Pinpoint the cell where the given text exists, returning its [x, y] midpoint coordinate. 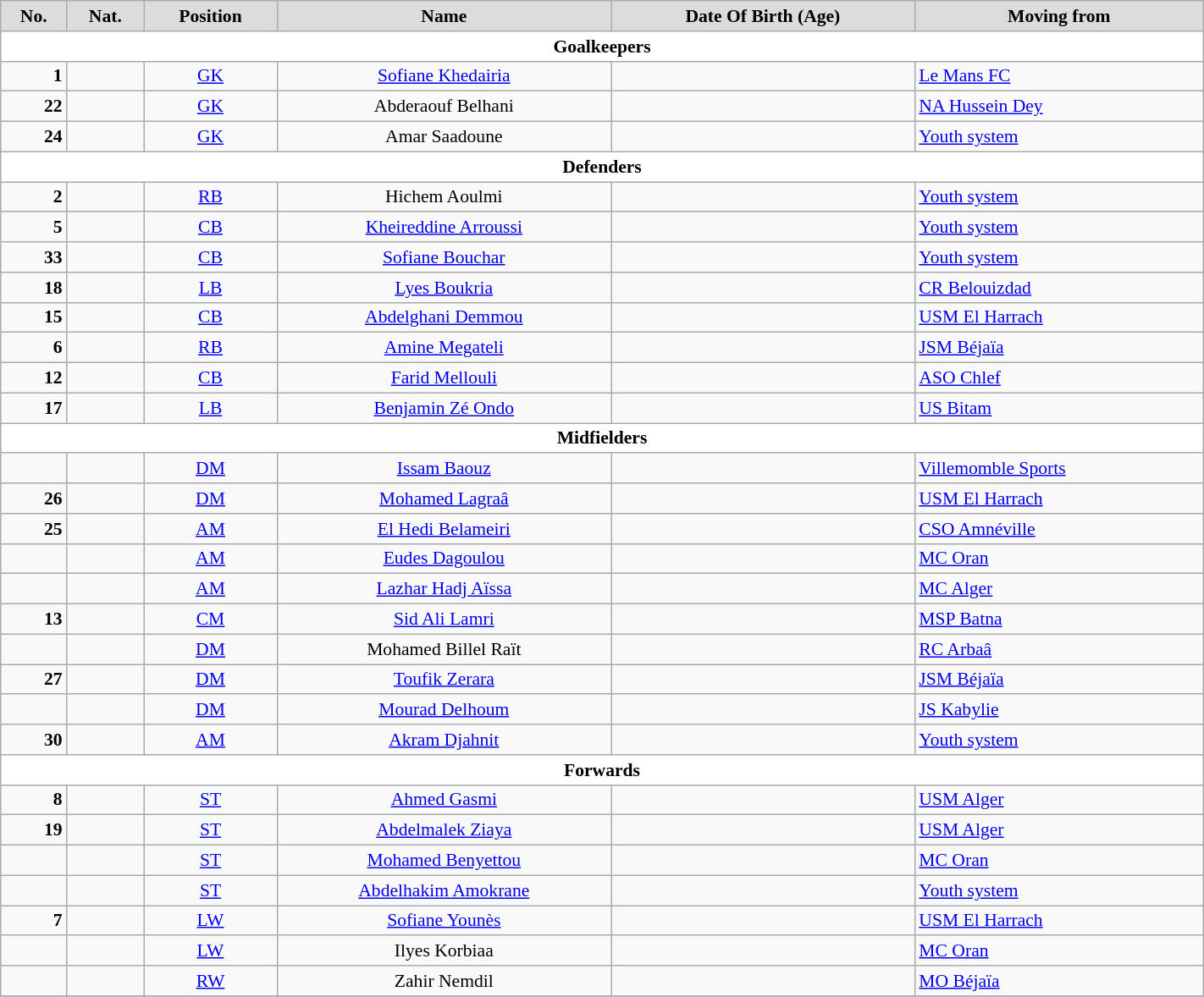
CR Belouizdad [1058, 288]
Forwards [602, 770]
6 [34, 348]
Akram Djahnit [444, 740]
7 [34, 921]
NA Hussein Dey [1058, 107]
Ahmed Gasmi [444, 800]
18 [34, 288]
CM [210, 620]
Sid Ali Lamri [444, 620]
Eudes Dagoulou [444, 559]
22 [34, 107]
Amar Saadoune [444, 137]
MC Alger [1058, 589]
1 [34, 76]
Le Mans FC [1058, 76]
2 [34, 197]
Goalkeepers [602, 47]
Nat. [105, 16]
Hichem Aoulmi [444, 197]
Abdelghani Demmou [444, 317]
Toufik Zerara [444, 680]
JS Kabylie [1058, 710]
RW [210, 981]
30 [34, 740]
El Hedi Belameiri [444, 529]
RC Arbaâ [1058, 649]
No. [34, 16]
13 [34, 620]
5 [34, 228]
Mohamed Billel Raït [444, 649]
Name [444, 16]
Position [210, 16]
MSP Batna [1058, 620]
Lyes Boukria [444, 288]
CSO Amnéville [1058, 529]
US Bitam [1058, 408]
8 [34, 800]
15 [34, 317]
25 [34, 529]
Lazhar Hadj Aïssa [444, 589]
Issam Baouz [444, 469]
Abderaouf Belhani [444, 107]
Abdelhakim Amokrane [444, 890]
Benjamin Zé Ondo [444, 408]
19 [34, 830]
26 [34, 499]
Farid Mellouli [444, 378]
24 [34, 137]
Sofiane Khedairia [444, 76]
Defenders [602, 167]
Sofiane Bouchar [444, 257]
Mohamed Benyettou [444, 861]
Midfielders [602, 438]
Date Of Birth (Age) [764, 16]
12 [34, 378]
27 [34, 680]
Mohamed Lagraâ [444, 499]
17 [34, 408]
33 [34, 257]
ASO Chlef [1058, 378]
Sofiane Younès [444, 921]
Amine Megateli [444, 348]
Moving from [1058, 16]
Villemomble Sports [1058, 469]
Kheireddine Arroussi [444, 228]
Zahir Nemdil [444, 981]
Mourad Delhoum [444, 710]
Ilyes Korbiaa [444, 951]
Abdelmalek Ziaya [444, 830]
MO Béjaïa [1058, 981]
